Output the (X, Y) coordinate of the center of the cell containing the given text.  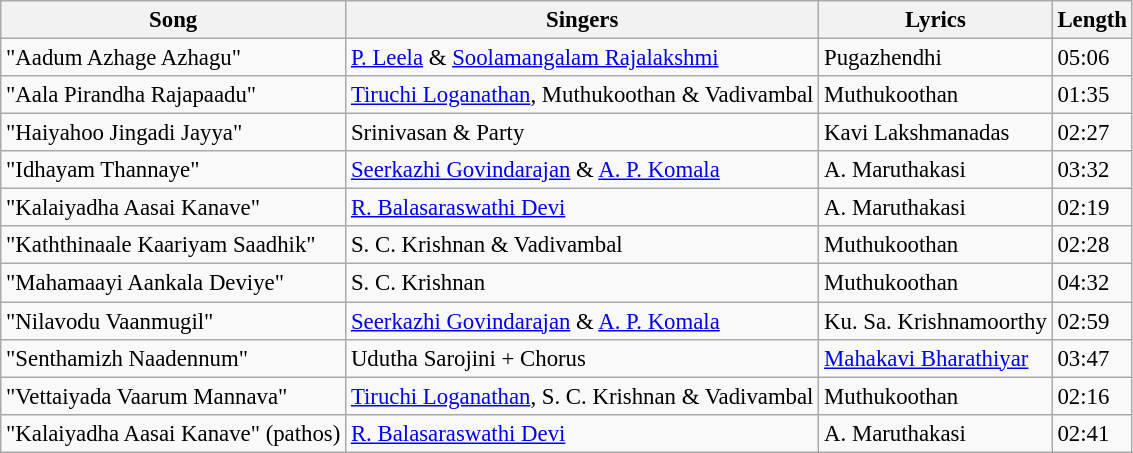
03:32 (1092, 170)
S. C. Krishnan (582, 283)
02:19 (1092, 208)
02:27 (1092, 133)
"Aala Pirandha Rajapaadu" (174, 95)
02:16 (1092, 396)
02:28 (1092, 245)
02:59 (1092, 321)
"Vettaiyada Vaarum Mannava" (174, 396)
Ku. Sa. Krishnamoorthy (936, 321)
"Kalaiyadha Aasai Kanave" (pathos) (174, 433)
05:06 (1092, 58)
S. C. Krishnan & Vadivambal (582, 245)
01:35 (1092, 95)
P. Leela & Soolamangalam Rajalakshmi (582, 58)
Tiruchi Loganathan, Muthukoothan & Vadivambal (582, 95)
"Mahamaayi Aankala Deviye" (174, 283)
Srinivasan & Party (582, 133)
Song (174, 20)
"Nilavodu Vaanmugil" (174, 321)
Mahakavi Bharathiyar (936, 358)
"Senthamizh Naadennum" (174, 358)
Pugazhendhi (936, 58)
04:32 (1092, 283)
"Kalaiyadha Aasai Kanave" (174, 208)
"Idhayam Thannaye" (174, 170)
"Kaththinaale Kaariyam Saadhik" (174, 245)
03:47 (1092, 358)
Lyrics (936, 20)
Tiruchi Loganathan, S. C. Krishnan & Vadivambal (582, 396)
"Haiyahoo Jingadi Jayya" (174, 133)
"Aadum Azhage Azhagu" (174, 58)
02:41 (1092, 433)
Length (1092, 20)
Singers (582, 20)
Udutha Sarojini + Chorus (582, 358)
Kavi Lakshmanadas (936, 133)
